Scan for the cell matching the given text and deliver its (X, Y) coordinate at center. 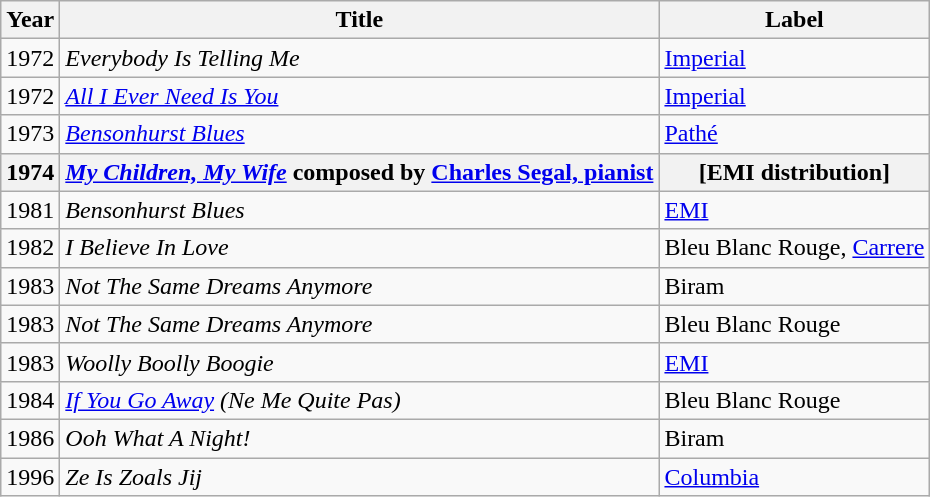
1996 (30, 477)
Label (794, 20)
1973 (30, 134)
Columbia (794, 477)
Woolly Boolly Boogie (360, 362)
If You Go Away (Ne Me Quite Pas) (360, 400)
1984 (30, 400)
Bleu Blanc Rouge, Carrere (794, 248)
Pathé (794, 134)
1982 (30, 248)
1986 (30, 438)
[EMI distribution] (794, 172)
Everybody Is Telling Me (360, 58)
Title (360, 20)
1981 (30, 210)
My Children, My Wife composed by Charles Segal, pianist (360, 172)
Year (30, 20)
I Believe In Love (360, 248)
Ooh What A Night! (360, 438)
Ze Is Zoals Jij (360, 477)
All I Ever Need Is You (360, 96)
1974 (30, 172)
